For the text-containing cell, return its midpoint in [X, Y] coordinate format. 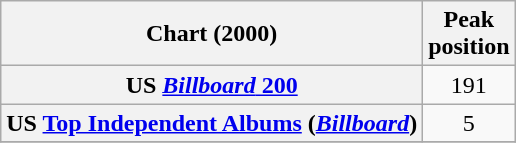
191 [469, 85]
Chart (2000) [212, 34]
US Billboard 200 [212, 85]
Peakposition [469, 34]
5 [469, 123]
US Top Independent Albums (Billboard) [212, 123]
